From the cell containing the given text, extract its center point as [x, y] coordinate. 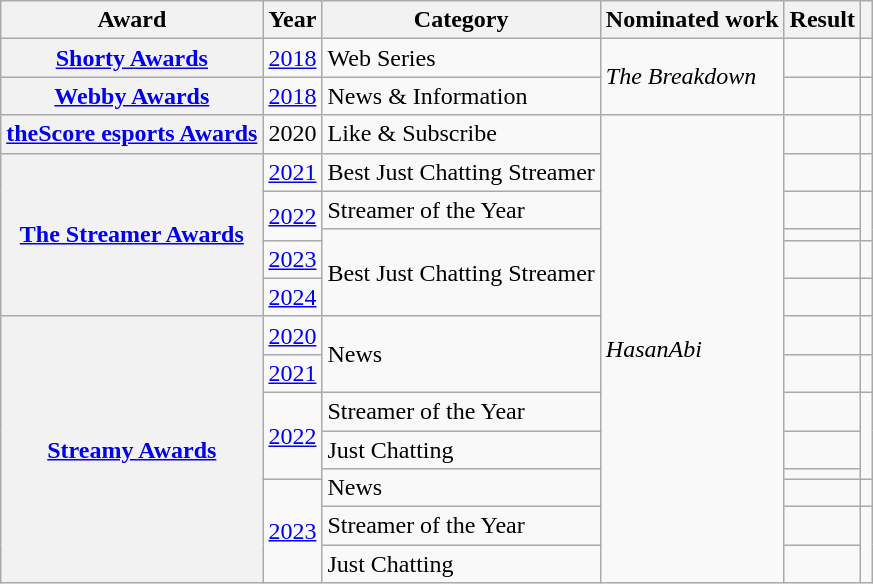
HasanAbi [692, 349]
News & Information [461, 96]
Streamy Awards [132, 449]
Category [461, 20]
Shorty Awards [132, 58]
Nominated work [692, 20]
theScore esports Awards [132, 134]
The Breakdown [692, 77]
Award [132, 20]
The Streamer Awards [132, 234]
2024 [292, 297]
Result [822, 20]
Web Series [461, 58]
Like & Subscribe [461, 134]
Webby Awards [132, 96]
Year [292, 20]
